Detect which cell encompasses the target text, then output its [x, y] center coordinate. 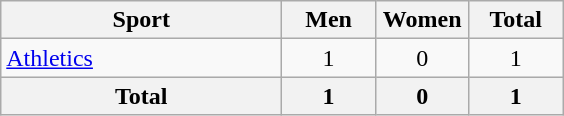
Women [422, 20]
Athletics [142, 58]
Men [329, 20]
Sport [142, 20]
